Detect which cell encompasses the target text, then output its [X, Y] center coordinate. 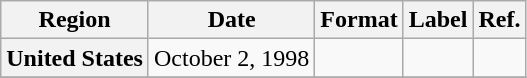
Label [438, 20]
Ref. [500, 20]
October 2, 1998 [231, 58]
United States [75, 58]
Date [231, 20]
Format [359, 20]
Region [75, 20]
